Return (X, Y) of the center of cell containing provided text 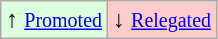
↑ Promoted (54, 20)
↓ Relegated (162, 20)
